Pinpoint the cell where the given text exists, returning its [X, Y] midpoint coordinate. 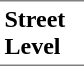
Street Level [42, 33]
